Search for the cell housing the specified text and yield its [x, y] center coordinate. 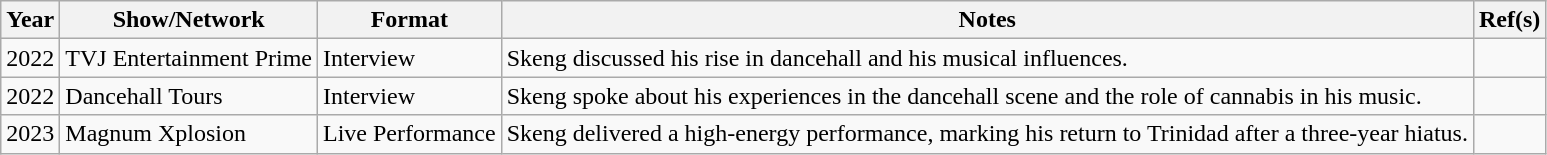
Dancehall Tours [189, 96]
Skeng discussed his rise in dancehall and his musical influences. [987, 58]
Skeng delivered a high-energy performance, marking his return to Trinidad after a three-year hiatus. [987, 134]
Format [409, 20]
Magnum Xplosion [189, 134]
2023 [30, 134]
Ref(s) [1509, 20]
Live Performance [409, 134]
Skeng spoke about his experiences in the dancehall scene and the role of cannabis in his music. [987, 96]
Year [30, 20]
Notes [987, 20]
Show/Network [189, 20]
TVJ Entertainment Prime [189, 58]
